Extract the [x, y] coordinate from the center of the cell holding the provided text.  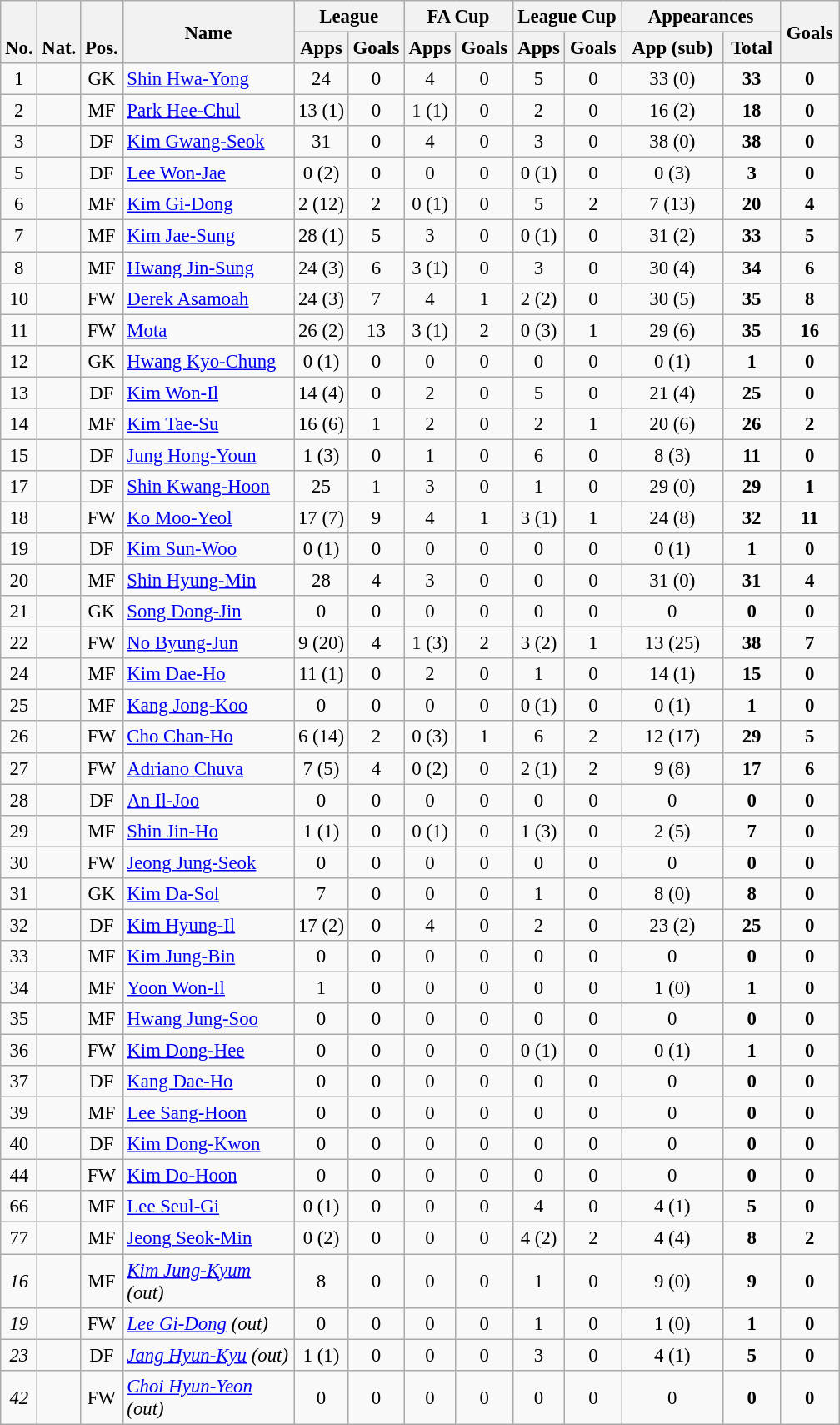
38 (0) [672, 142]
Kim Do-Hoon [208, 1176]
Kim Gi-Dong [208, 204]
Kang Dae-Ho [208, 1082]
League Cup [567, 17]
13 (25) [672, 643]
17 (2) [322, 925]
26 (2) [322, 330]
Kim Dong-Kwon [208, 1144]
Kim Jung-Bin [208, 957]
21 [19, 612]
Kim Dong-Hee [208, 1051]
20 (6) [672, 424]
Pos. [102, 32]
29 (0) [672, 487]
Jeong Seok-Min [208, 1238]
Kim Sun-Woo [208, 549]
Shin Hyung-Min [208, 581]
7 (13) [672, 204]
30 [19, 862]
23 [19, 1355]
Jang Hyun-Kyu (out) [208, 1355]
Shin Kwang-Hoon [208, 487]
Adriano Chuva [208, 768]
77 [19, 1238]
Lee Gi-Dong (out) [208, 1323]
Lee Sang-Hoon [208, 1113]
Appearances [702, 17]
7 (5) [322, 768]
31 (0) [672, 581]
Mota [208, 330]
4 (4) [672, 1238]
Ko Moo-Yeol [208, 517]
12 (17) [672, 737]
An Il-Joo [208, 800]
Shin Hwa-Yong [208, 79]
33 (0) [672, 79]
10 [19, 298]
11 (1) [322, 674]
Kim Dae-Ho [208, 674]
39 [19, 1113]
27 [19, 768]
37 [19, 1082]
23 (2) [672, 925]
2 (1) [538, 768]
Kim Won-Il [208, 392]
8 (0) [672, 894]
FA Cup [458, 17]
13 (1) [322, 111]
4 (2) [538, 1238]
66 [19, 1207]
44 [19, 1176]
Kim Tae-Su [208, 424]
30 (4) [672, 267]
28 (1) [322, 236]
21 (4) [672, 392]
Lee Won-Jae [208, 173]
24 (8) [672, 517]
No. [19, 32]
3 (2) [538, 643]
Kim Jae-Sung [208, 236]
6 (14) [322, 737]
14 (1) [672, 674]
14 (4) [322, 392]
Nat. [59, 32]
Choi Hyun-Yeon (out) [208, 1397]
29 (6) [672, 330]
Song Dong-Jin [208, 612]
Cho Chan-Ho [208, 737]
Kang Jong-Koo [208, 706]
App (sub) [672, 48]
Yoon Won-Il [208, 987]
12 [19, 361]
Kim Da-Sol [208, 894]
Park Hee-Chul [208, 111]
40 [19, 1144]
2 (2) [538, 298]
Kim Hyung-Il [208, 925]
30 (5) [672, 298]
League [349, 17]
Hwang Jin-Sung [208, 267]
16 (6) [322, 424]
36 [19, 1051]
9 (8) [672, 768]
42 [19, 1397]
Kim Gwang-Seok [208, 142]
Shin Jin-Ho [208, 831]
Hwang Kyo-Chung [208, 361]
Name [208, 32]
9 (0) [672, 1282]
Hwang Jung-Soo [208, 1019]
14 [19, 424]
16 (2) [672, 111]
Total [752, 48]
22 [19, 643]
17 (7) [322, 517]
31 (2) [672, 236]
2 (5) [672, 831]
8 (3) [672, 455]
No Byung-Jun [208, 643]
Lee Seul-Gi [208, 1207]
Jung Hong-Youn [208, 455]
Kim Jung-Kyum (out) [208, 1282]
Derek Asamoah [208, 298]
9 (20) [322, 643]
Jeong Jung-Seok [208, 862]
2 (12) [322, 204]
